Determine the (X, Y) coordinate at the center of the cell enclosing the given text.  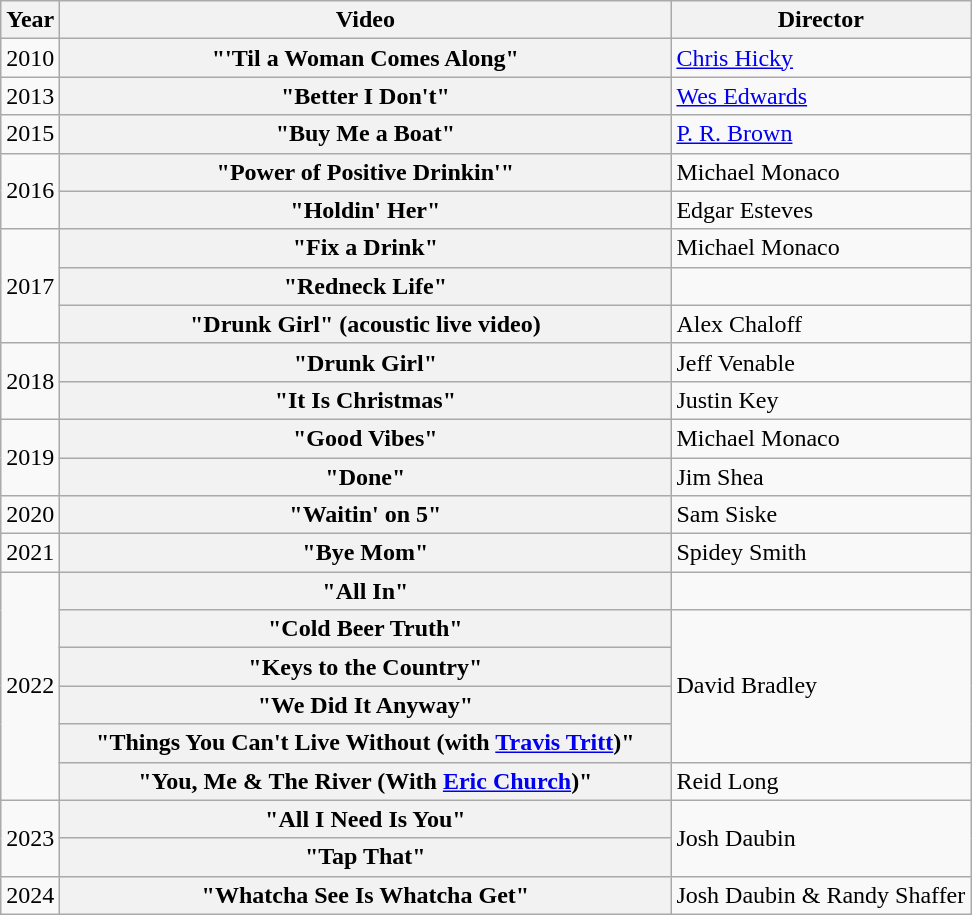
"Drunk Girl" (366, 362)
Chris Hicky (821, 58)
"It Is Christmas" (366, 400)
"Done" (366, 477)
"Better I Don't" (366, 96)
Spidey Smith (821, 553)
"Tap That" (366, 857)
Video (366, 20)
2016 (30, 191)
2020 (30, 515)
"Good Vibes" (366, 438)
"All I Need Is You" (366, 819)
"Keys to the Country" (366, 667)
"Cold Beer Truth" (366, 629)
"Fix a Drink" (366, 248)
2019 (30, 457)
Justin Key (821, 400)
Year (30, 20)
Alex Chaloff (821, 324)
"We Did It Anyway" (366, 705)
Josh Daubin & Randy Shaffer (821, 895)
"Buy Me a Boat" (366, 134)
Edgar Esteves (821, 210)
"Power of Positive Drinkin'" (366, 172)
2017 (30, 286)
Reid Long (821, 781)
Jim Shea (821, 477)
"'Til a Woman Comes Along" (366, 58)
Wes Edwards (821, 96)
2024 (30, 895)
2010 (30, 58)
2022 (30, 686)
"Bye Mom" (366, 553)
2021 (30, 553)
"All In" (366, 591)
"You, Me & The River (With Eric Church)" (366, 781)
P. R. Brown (821, 134)
"Things You Can't Live Without (with Travis Tritt)" (366, 743)
"Holdin' Her" (366, 210)
"Drunk Girl" (acoustic live video) (366, 324)
2015 (30, 134)
Jeff Venable (821, 362)
2013 (30, 96)
Sam Siske (821, 515)
"Whatcha See Is Whatcha Get" (366, 895)
David Bradley (821, 686)
Josh Daubin (821, 838)
2018 (30, 381)
"Redneck Life" (366, 286)
Director (821, 20)
"Waitin' on 5" (366, 515)
2023 (30, 838)
